Capture the cell that displays the provided text and extract its (x, y) central coordinate. 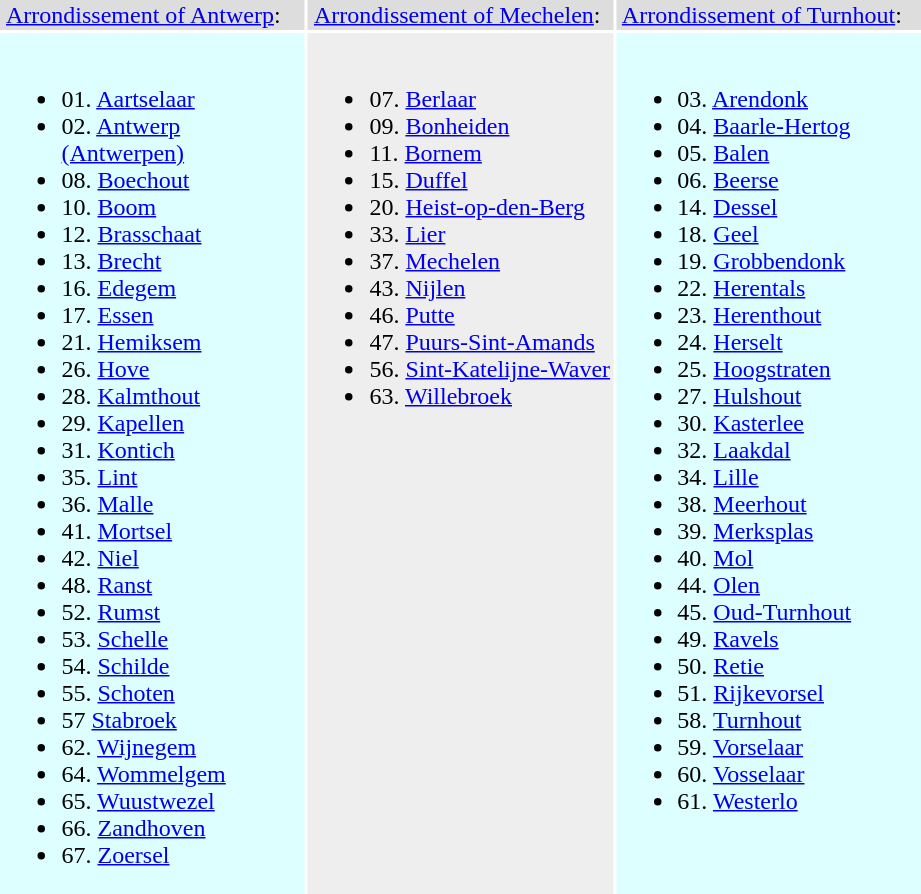
Arrondissement of Antwerp: (152, 15)
Arrondissement of Mechelen: (460, 15)
Arrondissement of Turnhout: (768, 15)
